Pinpoint the cell where the given text exists, returning its (x, y) midpoint coordinate. 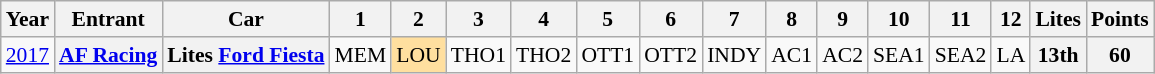
SEA1 (899, 55)
7 (734, 19)
Lites (1058, 19)
13th (1058, 55)
LA (1010, 55)
9 (842, 19)
THO2 (544, 55)
3 (478, 19)
AF Racing (108, 55)
OTT2 (670, 55)
AC2 (842, 55)
6 (670, 19)
4 (544, 19)
2017 (28, 55)
SEA2 (961, 55)
8 (792, 19)
12 (1010, 19)
LOU (418, 55)
2 (418, 19)
Year (28, 19)
1 (361, 19)
10 (899, 19)
THO1 (478, 55)
Entrant (108, 19)
5 (608, 19)
60 (1120, 55)
Car (246, 19)
INDY (734, 55)
11 (961, 19)
Lites Ford Fiesta (246, 55)
MEM (361, 55)
AC1 (792, 55)
Points (1120, 19)
OTT1 (608, 55)
